Find where the given text appears and provide that cell's center as (X, Y) coordinate. 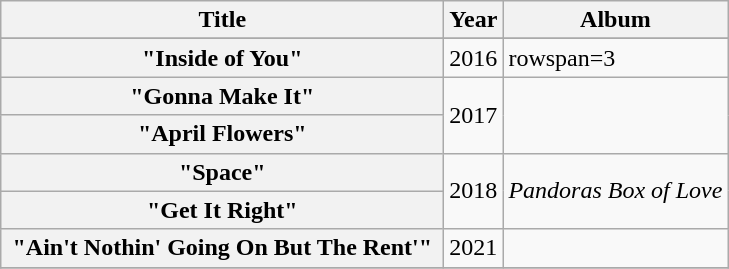
"Inside of You" (222, 58)
2018 (474, 191)
2021 (474, 248)
"Get It Right" (222, 210)
2016 (474, 58)
"Ain't Nothin' Going On But The Rent'" (222, 248)
Year (474, 20)
2017 (474, 115)
rowspan=3 (616, 58)
Title (222, 20)
Album (616, 20)
"Gonna Make It" (222, 96)
"Space" (222, 172)
Pandoras Box of Love (616, 191)
"April Flowers" (222, 134)
